Capture the cell that displays the provided text and extract its [X, Y] central coordinate. 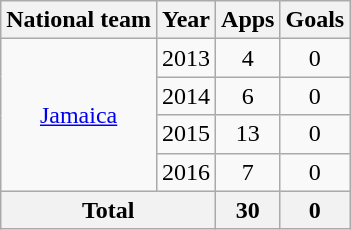
13 [248, 134]
2014 [186, 96]
2015 [186, 134]
Goals [315, 20]
National team [79, 20]
7 [248, 172]
Total [108, 210]
4 [248, 58]
Jamaica [79, 115]
6 [248, 96]
Apps [248, 20]
Year [186, 20]
2016 [186, 172]
2013 [186, 58]
30 [248, 210]
